Determine the [x, y] coordinate at the center of the cell enclosing the given text.  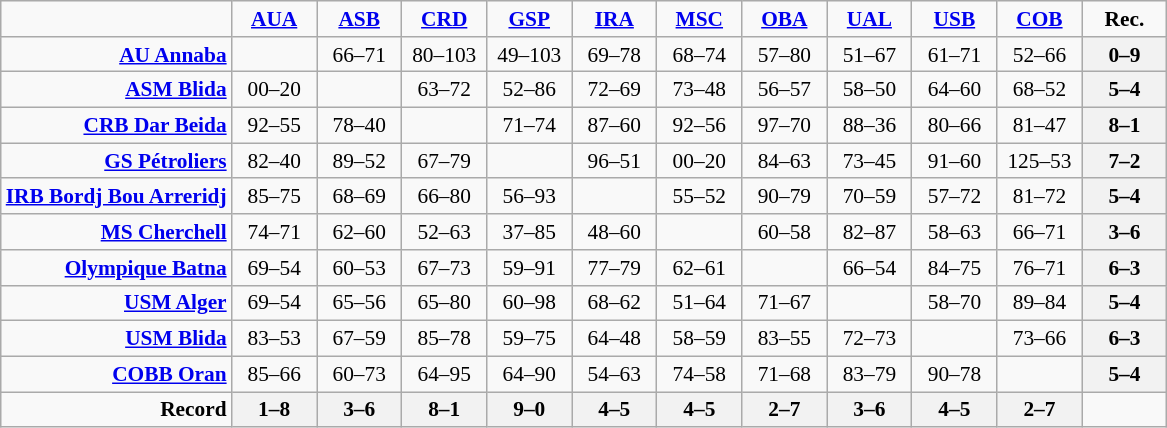
89–84 [1040, 303]
GSP [530, 19]
COBB Oran [116, 374]
Rec. [1124, 19]
78–40 [360, 126]
56–57 [784, 90]
68–52 [1040, 90]
85–78 [444, 339]
97–70 [784, 126]
68–62 [614, 303]
83–53 [274, 339]
58–50 [870, 90]
58–59 [700, 339]
USM Blida [116, 339]
85–66 [274, 374]
66–80 [444, 197]
73–66 [1040, 339]
58–70 [954, 303]
64–60 [954, 90]
80–103 [444, 55]
67–59 [360, 339]
1–8 [274, 410]
74–58 [700, 374]
71–67 [784, 303]
USM Alger [116, 303]
59–91 [530, 268]
77–79 [614, 268]
64–90 [530, 374]
CRD [444, 19]
66–54 [870, 268]
70–59 [870, 197]
Olympique Batna [116, 268]
60–98 [530, 303]
0–9 [1124, 55]
52–66 [1040, 55]
ASB [360, 19]
73–48 [700, 90]
64–48 [614, 339]
92–55 [274, 126]
74–71 [274, 232]
65–80 [444, 303]
85–75 [274, 197]
37–85 [530, 232]
Record [116, 410]
71–68 [784, 374]
MS Cherchell [116, 232]
69–78 [614, 55]
59–75 [530, 339]
91–60 [954, 161]
80–66 [954, 126]
71–74 [530, 126]
OBA [784, 19]
64–95 [444, 374]
AU Annaba [116, 55]
67–73 [444, 268]
90–78 [954, 374]
49–103 [530, 55]
62–60 [360, 232]
UAL [870, 19]
USB [954, 19]
63–72 [444, 90]
57–72 [954, 197]
81–72 [1040, 197]
9–0 [530, 410]
57–80 [784, 55]
54–63 [614, 374]
60–73 [360, 374]
58–63 [954, 232]
CRB Dar Beida [116, 126]
56–93 [530, 197]
82–40 [274, 161]
IRA [614, 19]
89–52 [360, 161]
88–36 [870, 126]
92–56 [700, 126]
51–64 [700, 303]
ASM Blida [116, 90]
87–60 [614, 126]
GS Pétroliers [116, 161]
51–67 [870, 55]
AUA [274, 19]
84–75 [954, 268]
48–60 [614, 232]
76–71 [1040, 268]
62–61 [700, 268]
96–51 [614, 161]
125–53 [1040, 161]
82–87 [870, 232]
COB [1040, 19]
81–47 [1040, 126]
52–86 [530, 90]
72–73 [870, 339]
83–55 [784, 339]
55–52 [700, 197]
73–45 [870, 161]
90–79 [784, 197]
72–69 [614, 90]
65–56 [360, 303]
IRB Bordj Bou Arreridj [116, 197]
68–69 [360, 197]
7–2 [1124, 161]
61–71 [954, 55]
83–79 [870, 374]
84–63 [784, 161]
67–79 [444, 161]
52–63 [444, 232]
MSC [700, 19]
60–58 [784, 232]
60–53 [360, 268]
68–74 [700, 55]
